Extract the (x, y) coordinate from the center of the cell holding the provided text.  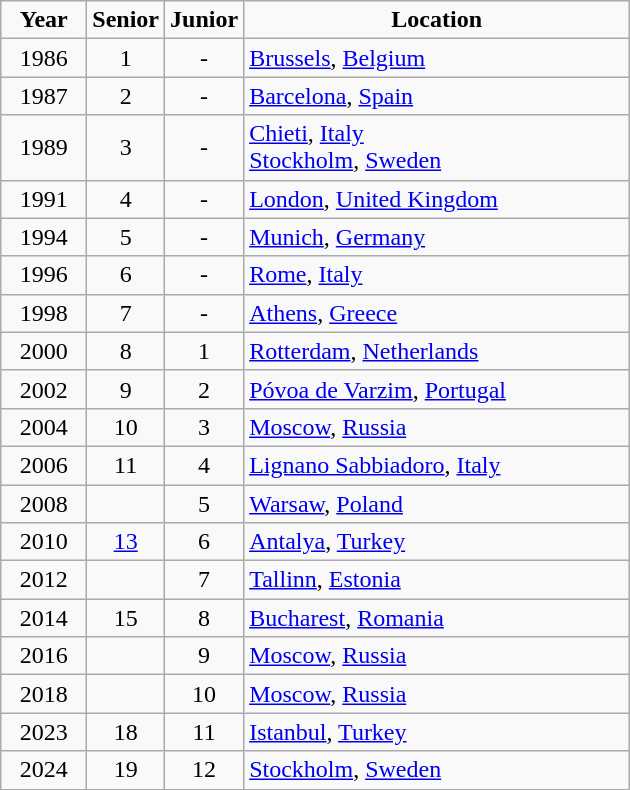
Warsaw, Poland (437, 503)
Senior (126, 20)
2010 (44, 542)
1998 (44, 313)
15 (126, 618)
Stockholm, Sweden (437, 770)
2018 (44, 694)
Rome, Italy (437, 275)
1989 (44, 148)
Tallinn, Estonia (437, 580)
2000 (44, 351)
1986 (44, 58)
2004 (44, 427)
Lignano Sabbiadoro, Italy (437, 465)
1991 (44, 199)
18 (126, 732)
Athens, Greece (437, 313)
2023 (44, 732)
Istanbul, Turkey (437, 732)
2006 (44, 465)
Póvoa de Varzim, Portugal (437, 389)
2016 (44, 656)
Brussels, Belgium (437, 58)
Location (437, 20)
Barcelona, Spain (437, 96)
Chieti, Italy Stockholm, Sweden (437, 148)
Bucharest, Romania (437, 618)
2008 (44, 503)
1994 (44, 237)
2014 (44, 618)
13 (126, 542)
1996 (44, 275)
Year (44, 20)
2012 (44, 580)
19 (126, 770)
1987 (44, 96)
Munich, Germany (437, 237)
London, United Kingdom (437, 199)
Antalya, Turkey (437, 542)
Junior (204, 20)
12 (204, 770)
2002 (44, 389)
2024 (44, 770)
Rotterdam, Netherlands (437, 351)
